Return the (x, y) coordinate for the center point of the cell that contains the specified text.  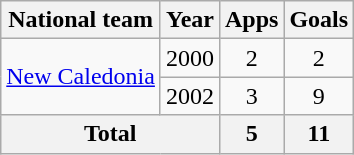
2000 (190, 58)
11 (319, 134)
Apps (251, 20)
Year (190, 20)
Goals (319, 20)
Total (110, 134)
New Caledonia (81, 77)
2002 (190, 96)
9 (319, 96)
5 (251, 134)
National team (81, 20)
3 (251, 96)
